Detect which cell encompasses the target text, then output its (X, Y) center coordinate. 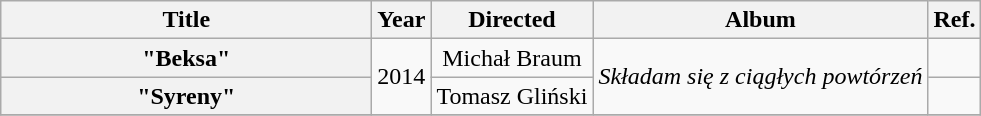
Tomasz Gliński (512, 96)
Michał Braum (512, 58)
Directed (512, 20)
Ref. (954, 20)
Składam się z ciągłych powtórzeń (760, 77)
2014 (402, 77)
Album (760, 20)
Title (186, 20)
"Syreny" (186, 96)
"Beksa" (186, 58)
Year (402, 20)
